For the text-containing cell, return its midpoint in (X, Y) coordinate format. 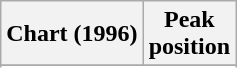
Peakposition (189, 34)
Chart (1996) (72, 34)
